Capture the cell that displays the provided text and extract its [x, y] central coordinate. 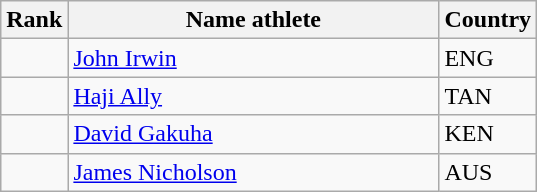
ENG [488, 58]
Haji Ally [254, 96]
Country [488, 20]
TAN [488, 96]
KEN [488, 134]
David Gakuha [254, 134]
AUS [488, 172]
James Nicholson [254, 172]
John Irwin [254, 58]
Rank [34, 20]
Name athlete [254, 20]
